Identify which cell holds the provided text, then report its (x, y) central coordinate. 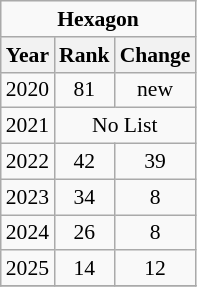
2021 (28, 126)
81 (84, 90)
Change (156, 55)
2024 (28, 233)
Year (28, 55)
2022 (28, 162)
26 (84, 233)
2023 (28, 197)
No List (124, 126)
12 (156, 269)
2025 (28, 269)
42 (84, 162)
34 (84, 197)
39 (156, 162)
Rank (84, 55)
14 (84, 269)
Hexagon (98, 19)
new (156, 90)
2020 (28, 90)
